Capture the cell that displays the provided text and extract its (x, y) central coordinate. 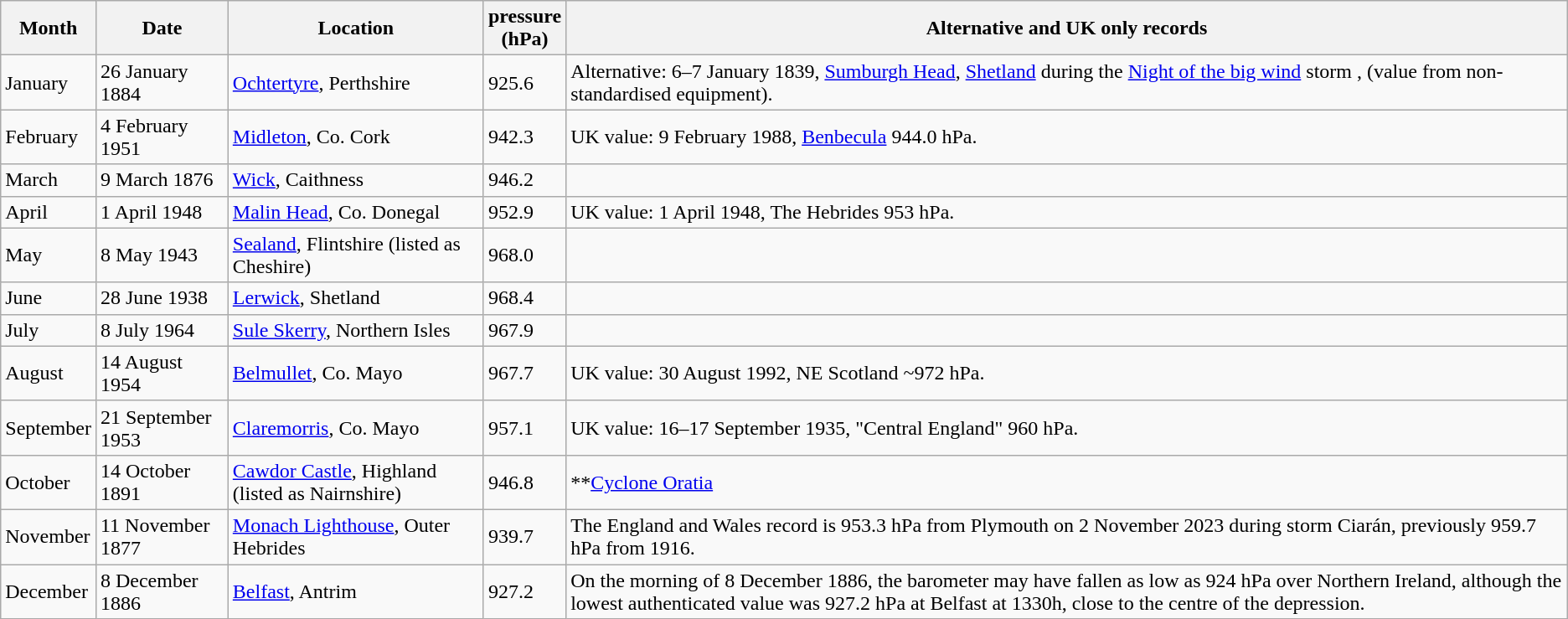
Malin Head, Co. Donegal (355, 212)
927.2 (524, 591)
Sealand, Flintshire (listed as Cheshire) (355, 255)
Monach Lighthouse, Outer Hebrides (355, 536)
8 December 1886 (162, 591)
Ochtertyre, Perthshire (355, 82)
Midleton, Co. Cork (355, 137)
pressure(hPa) (524, 28)
July (49, 330)
14 August 1954 (162, 374)
November (49, 536)
14 October 1891 (162, 482)
8 July 1964 (162, 330)
Belfast, Antrim (355, 591)
1 April 1948 (162, 212)
Sule Skerry, Northern Isles (355, 330)
939.7 (524, 536)
Alternative: 6–7 January 1839, Sumburgh Head, Shetland during the Night of the big wind storm , (value from non-standardised equipment). (1067, 82)
UK value: 30 August 1992, NE Scotland ~972 hPa. (1067, 374)
June (49, 298)
Month (49, 28)
11 November 1877 (162, 536)
The England and Wales record is 953.3 hPa from Plymouth on 2 November 2023 during storm Ciarán, previously 959.7 hPa from 1916. (1067, 536)
Lerwick, Shetland (355, 298)
October (49, 482)
925.6 (524, 82)
December (49, 591)
28 June 1938 (162, 298)
957.1 (524, 427)
942.3 (524, 137)
August (49, 374)
8 May 1943 (162, 255)
UK value: 1 April 1948, The Hebrides 953 hPa. (1067, 212)
April (49, 212)
968.4 (524, 298)
March (49, 180)
UK value: 16–17 September 1935, "Central England" 960 hPa. (1067, 427)
967.7 (524, 374)
952.9 (524, 212)
February (49, 137)
Alternative and UK only records (1067, 28)
Location (355, 28)
967.9 (524, 330)
Date (162, 28)
Wick, Caithness (355, 180)
946.8 (524, 482)
968.0 (524, 255)
26 January 1884 (162, 82)
**Cyclone Oratia (1067, 482)
September (49, 427)
Claremorris, Co. Mayo (355, 427)
January (49, 82)
946.2 (524, 180)
Belmullet, Co. Mayo (355, 374)
4 February 1951 (162, 137)
Cawdor Castle, Highland (listed as Nairnshire) (355, 482)
21 September 1953 (162, 427)
9 March 1876 (162, 180)
May (49, 255)
UK value: 9 February 1988, Benbecula 944.0 hPa. (1067, 137)
